Find where the given text appears and provide that cell's center as [x, y] coordinate. 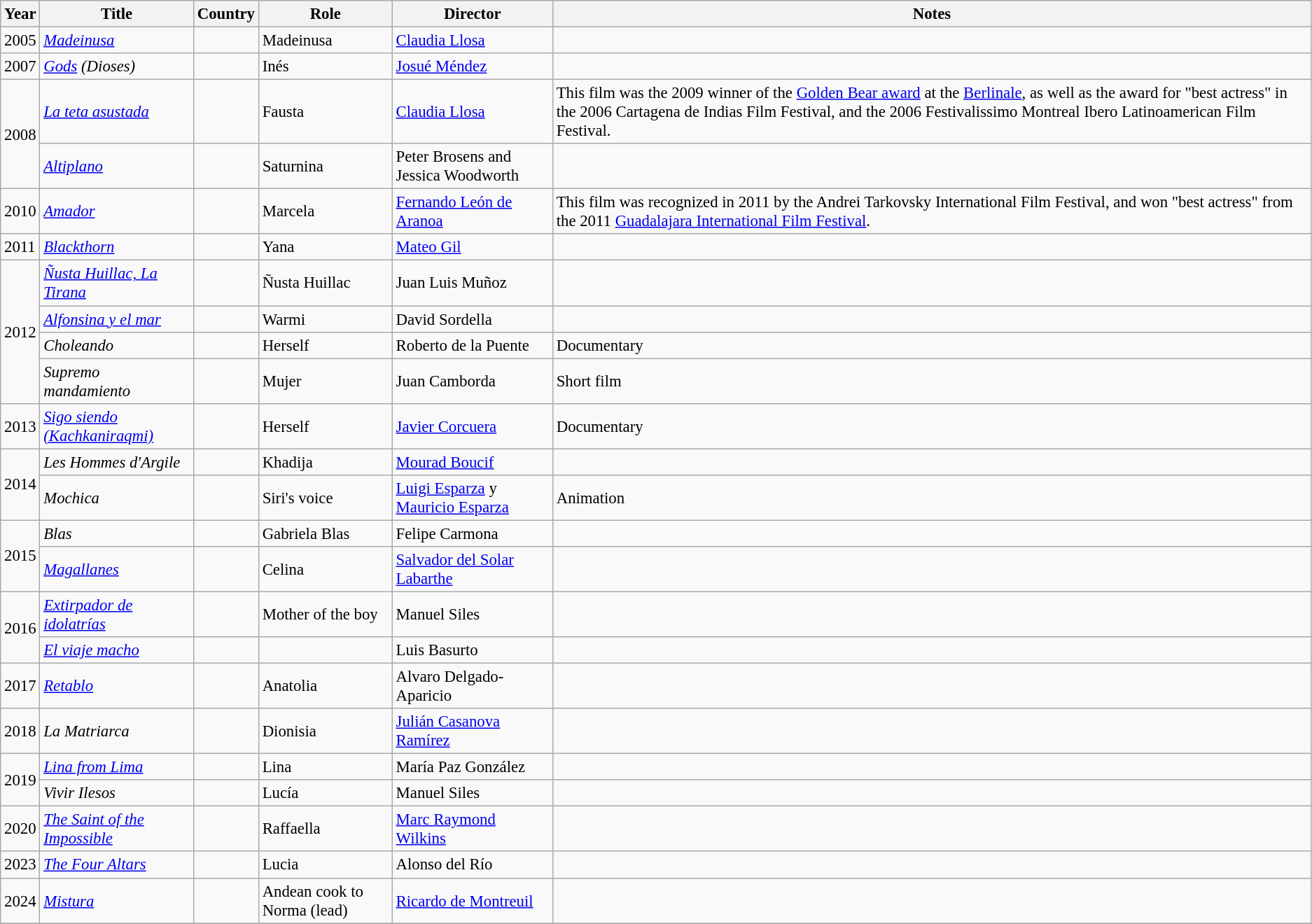
Blackthorn [117, 247]
Fausta [325, 112]
Amador [117, 211]
Year [20, 14]
Javier Corcuera [472, 426]
2007 [20, 66]
Title [117, 14]
Andean cook to Norma (lead) [325, 900]
Altiplano [117, 167]
2016 [20, 627]
Mochica [117, 498]
Inés [325, 66]
Blas [117, 533]
Director [472, 14]
Marcela [325, 211]
Notes [931, 14]
The Four Altars [117, 865]
Celina [325, 570]
Felipe Carmona [472, 533]
Roberto de la Puente [472, 345]
Fernando León de Aranoa [472, 211]
Peter Brosens and Jessica Woodworth [472, 167]
Mujer [325, 381]
Juan Camborda [472, 381]
Mourad Boucif [472, 462]
Josué Méndez [472, 66]
Mateo Gil [472, 247]
David Sordella [472, 319]
El viaje macho [117, 650]
2011 [20, 247]
La Matriarca [117, 731]
Khadija [325, 462]
Yana [325, 247]
Gabriela Blas [325, 533]
Salvador del Solar Labarthe [472, 570]
Supremo mandamiento [117, 381]
Alonso del Río [472, 865]
Short film [931, 381]
2024 [20, 900]
The Saint of the Impossible [117, 829]
2008 [20, 134]
Julián Casanova Ramírez [472, 731]
Marc Raymond Wilkins [472, 829]
Gods (Dioses) [117, 66]
Role [325, 14]
Mistura [117, 900]
Luigi Esparza y Mauricio Esparza [472, 498]
Alvaro Delgado-Aparicio [472, 686]
Mother of the boy [325, 615]
2023 [20, 865]
Country [225, 14]
2018 [20, 731]
Luis Basurto [472, 650]
2017 [20, 686]
Lina [325, 767]
Magallanes [117, 570]
Dionisia [325, 731]
Vivir Ilesos [117, 793]
Ñusta Huillac, La Tirana [117, 283]
Extirpador de idolatrías [117, 615]
Anatolia [325, 686]
2015 [20, 556]
2010 [20, 211]
2005 [20, 41]
2014 [20, 484]
Siri's voice [325, 498]
La teta asustada [117, 112]
Lina from Lima [117, 767]
2012 [20, 332]
Choleando [117, 345]
Warmi [325, 319]
Raffaella [325, 829]
Lucia [325, 865]
Juan Luis Muñoz [472, 283]
2020 [20, 829]
María Paz González [472, 767]
Les Hommes d'Argile [117, 462]
Ricardo de Montreuil [472, 900]
Lucía [325, 793]
Ñusta Huillac [325, 283]
Alfonsina y el mar [117, 319]
2019 [20, 780]
Retablo [117, 686]
Saturnina [325, 167]
Sigo siendo (Kachkaniraqmi) [117, 426]
Animation [931, 498]
2013 [20, 426]
